Provide the [x, y] coordinate of the cell's center where the given text is located.  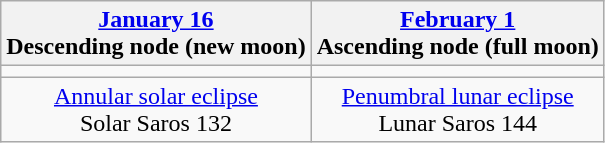
January 16Descending node (new moon) [156, 34]
February 1Ascending node (full moon) [458, 34]
Annular solar eclipseSolar Saros 132 [156, 110]
Penumbral lunar eclipseLunar Saros 144 [458, 110]
